Capture the cell that displays the provided text and extract its [x, y] central coordinate. 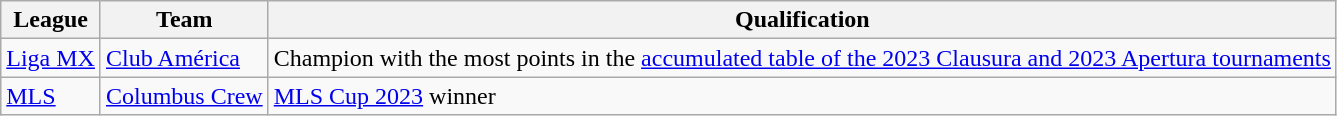
League [51, 20]
Qualification [802, 20]
Liga MX [51, 58]
Columbus Crew [184, 96]
MLS Cup 2023 winner [802, 96]
MLS [51, 96]
Team [184, 20]
Club América [184, 58]
Champion with the most points in the accumulated table of the 2023 Clausura and 2023 Apertura tournaments [802, 58]
